Output the [X, Y] coordinate of the center of the cell containing the given text.  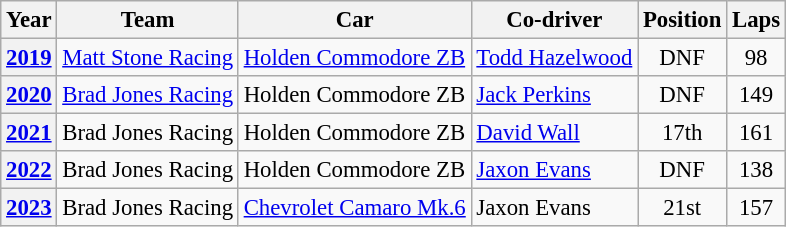
Chevrolet Camaro Mk.6 [354, 208]
98 [756, 58]
Todd Hazelwood [554, 58]
138 [756, 170]
Position [682, 20]
2019 [29, 58]
Car [354, 20]
Team [148, 20]
2020 [29, 95]
Year [29, 20]
157 [756, 208]
David Wall [554, 133]
Jack Perkins [554, 95]
149 [756, 95]
21st [682, 208]
Co-driver [554, 20]
17th [682, 133]
2023 [29, 208]
2022 [29, 170]
161 [756, 133]
Laps [756, 20]
2021 [29, 133]
Matt Stone Racing [148, 58]
